Provide the [X, Y] coordinate of the cell's center where the given text is located.  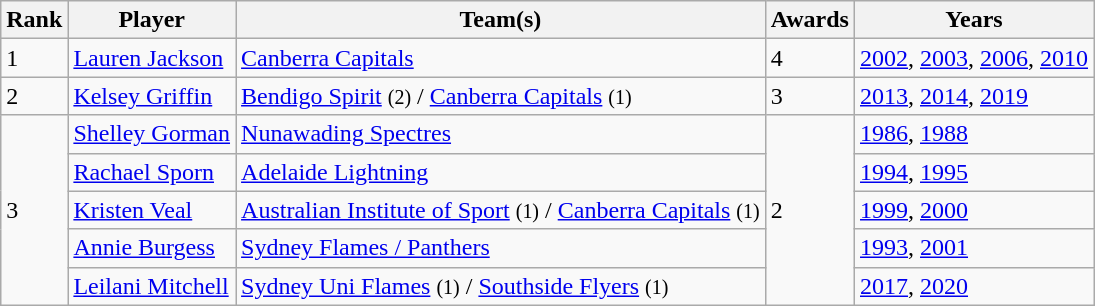
Leilani Mitchell [152, 286]
Australian Institute of Sport (1) / Canberra Capitals (1) [501, 210]
Lauren Jackson [152, 58]
1 [34, 58]
4 [810, 58]
1999, 2000 [974, 210]
2013, 2014, 2019 [974, 96]
Sydney Uni Flames (1) / Southside Flyers (1) [501, 286]
Rachael Sporn [152, 172]
Team(s) [501, 20]
Bendigo Spirit (2) / Canberra Capitals (1) [501, 96]
1993, 2001 [974, 248]
Rank [34, 20]
Kelsey Griffin [152, 96]
2002, 2003, 2006, 2010 [974, 58]
Awards [810, 20]
Annie Burgess [152, 248]
Player [152, 20]
1994, 1995 [974, 172]
1986, 1988 [974, 134]
Years [974, 20]
Nunawading Spectres [501, 134]
Canberra Capitals [501, 58]
Kristen Veal [152, 210]
Shelley Gorman [152, 134]
2017, 2020 [974, 286]
Adelaide Lightning [501, 172]
Sydney Flames / Panthers [501, 248]
